Identify which cell holds the provided text, then report its (x, y) central coordinate. 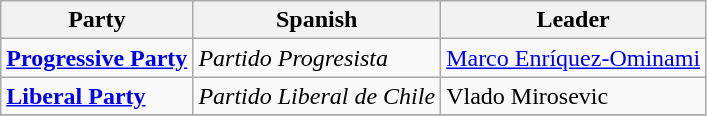
Liberal Party (97, 96)
Progressive Party (97, 58)
Leader (574, 20)
Partido Liberal de Chile (317, 96)
Marco Enríquez-Ominami (574, 58)
Spanish (317, 20)
Partido Progresista (317, 58)
Vlado Mirosevic (574, 96)
Party (97, 20)
